Find where the given text appears and provide that cell's center as (x, y) coordinate. 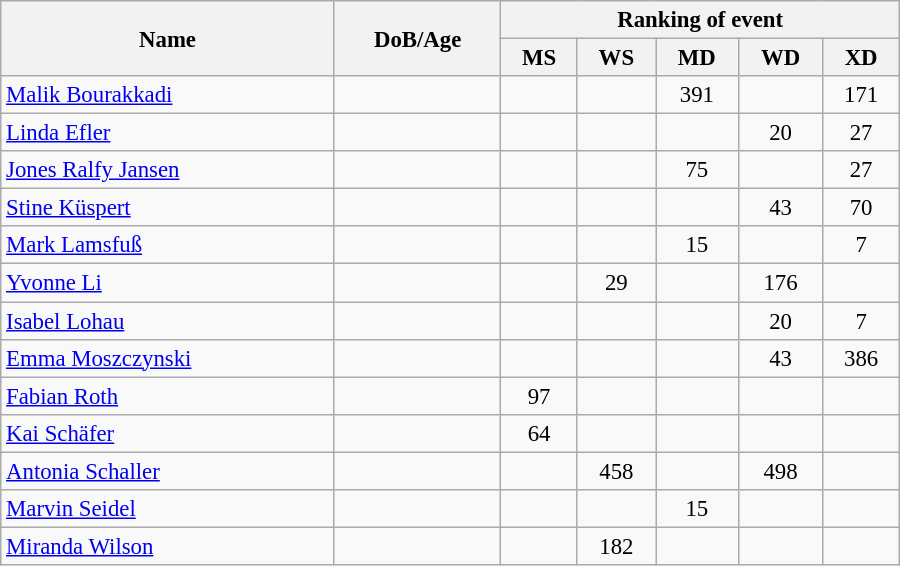
386 (861, 358)
391 (698, 95)
498 (780, 471)
WD (780, 58)
Fabian Roth (168, 396)
Ranking of event (700, 20)
DoB/Age (418, 38)
75 (698, 170)
MD (698, 58)
64 (539, 433)
Antonia Schaller (168, 471)
458 (616, 471)
Yvonne Li (168, 283)
Jones Ralfy Jansen (168, 170)
Marvin Seidel (168, 509)
XD (861, 58)
Malik Bourakkadi (168, 95)
MS (539, 58)
Name (168, 38)
Mark Lamsfuß (168, 245)
29 (616, 283)
Emma Moszczynski (168, 358)
70 (861, 208)
Kai Schäfer (168, 433)
WS (616, 58)
97 (539, 396)
Miranda Wilson (168, 546)
Stine Küspert (168, 208)
171 (861, 95)
176 (780, 283)
182 (616, 546)
Linda Efler (168, 133)
Isabel Lohau (168, 321)
